From the cell containing the given text, extract its center point as [X, Y] coordinate. 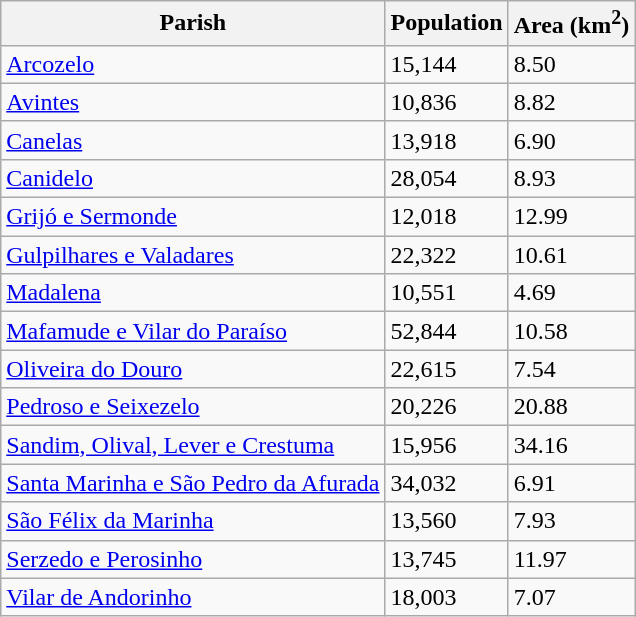
Sandim, Olival, Lever e Crestuma [193, 445]
15,144 [446, 64]
8.82 [572, 102]
13,560 [446, 521]
12.99 [572, 217]
34,032 [446, 483]
34.16 [572, 445]
Oliveira do Douro [193, 369]
22,615 [446, 369]
10,551 [446, 293]
8.93 [572, 178]
28,054 [446, 178]
11.97 [572, 559]
4.69 [572, 293]
Canelas [193, 140]
12,018 [446, 217]
Grijó e Sermonde [193, 217]
Area (km2) [572, 24]
8.50 [572, 64]
7.93 [572, 521]
Vilar de Andorinho [193, 597]
7.54 [572, 369]
Canidelo [193, 178]
Gulpilhares e Valadares [193, 255]
São Félix da Marinha [193, 521]
20.88 [572, 407]
Pedroso e Seixezelo [193, 407]
Mafamude e Vilar do Paraíso [193, 331]
22,322 [446, 255]
7.07 [572, 597]
10.61 [572, 255]
Madalena [193, 293]
Parish [193, 24]
Avintes [193, 102]
6.91 [572, 483]
18,003 [446, 597]
15,956 [446, 445]
Arcozelo [193, 64]
10,836 [446, 102]
Serzedo e Perosinho [193, 559]
52,844 [446, 331]
10.58 [572, 331]
6.90 [572, 140]
13,745 [446, 559]
13,918 [446, 140]
Santa Marinha e São Pedro da Afurada [193, 483]
Population [446, 24]
20,226 [446, 407]
